Determine the (x, y) coordinate at the center of the cell enclosing the given text.  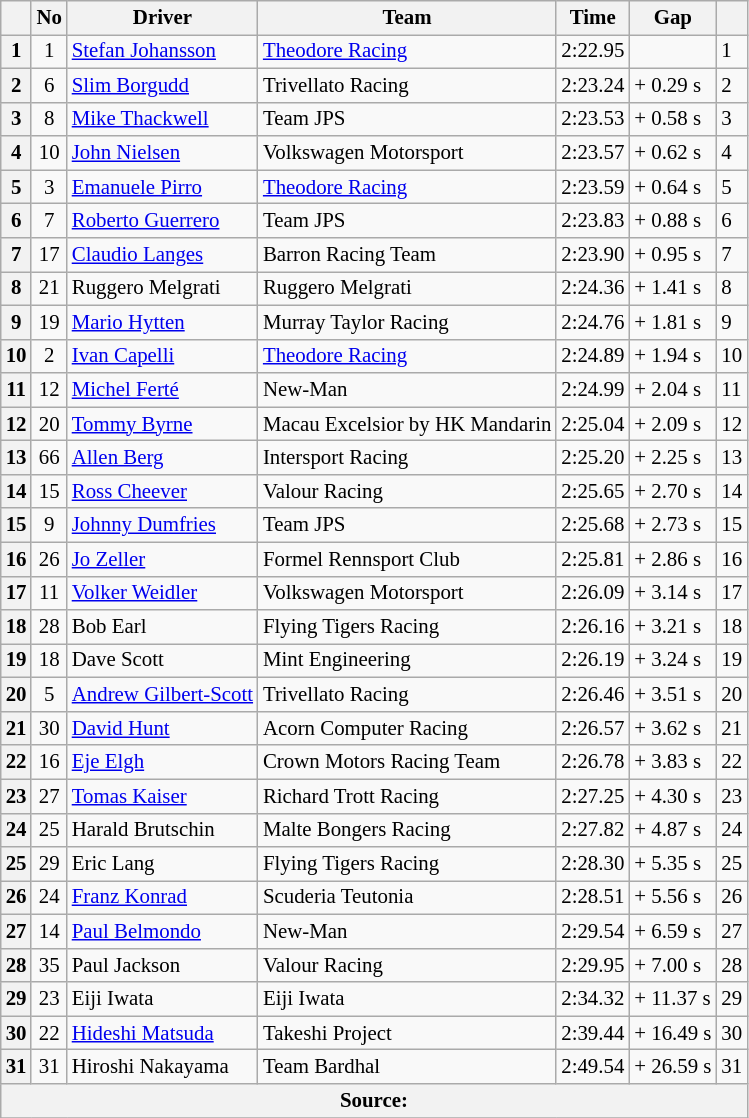
+ 0.58 s (672, 119)
+ 2.70 s (672, 491)
+ 3.62 s (672, 728)
Macau Excelsior by HK Mandarin (407, 424)
+ 0.88 s (672, 221)
+ 0.64 s (672, 187)
Eje Elgh (162, 762)
2:23.24 (592, 85)
+ 3.21 s (672, 627)
2:29.54 (592, 931)
2:25.68 (592, 525)
2:28.51 (592, 898)
Jo Zeller (162, 559)
Andrew Gilbert-Scott (162, 695)
2:26.19 (592, 661)
2:26.16 (592, 627)
+ 2.73 s (672, 525)
Driver (162, 18)
2:25.81 (592, 559)
2:26.57 (592, 728)
Eric Lang (162, 864)
+ 3.14 s (672, 593)
2:24.76 (592, 322)
Mario Hytten (162, 322)
Ivan Capelli (162, 356)
+ 2.09 s (672, 424)
+ 11.37 s (672, 999)
Mike Thackwell (162, 119)
2:26.46 (592, 695)
Team (407, 18)
2:49.54 (592, 1067)
+ 0.95 s (672, 255)
2:28.30 (592, 864)
+ 5.56 s (672, 898)
Barron Racing Team (407, 255)
2:24.36 (592, 288)
Roberto Guerrero (162, 221)
Volker Weidler (162, 593)
2:23.83 (592, 221)
+ 16.49 s (672, 1033)
2:25.04 (592, 424)
+ 2.86 s (672, 559)
+ 0.29 s (672, 85)
2:34.32 (592, 999)
+ 6.59 s (672, 931)
Malte Bongers Racing (407, 830)
Michel Ferté (162, 390)
2:22.95 (592, 51)
Hideshi Matsuda (162, 1033)
+ 4.30 s (672, 796)
+ 3.51 s (672, 695)
Scuderia Teutonia (407, 898)
2:26.09 (592, 593)
Acorn Computer Racing (407, 728)
+ 26.59 s (672, 1067)
Crown Motors Racing Team (407, 762)
+ 5.35 s (672, 864)
+ 7.00 s (672, 965)
Paul Belmondo (162, 931)
66 (48, 458)
Harald Brutschin (162, 830)
David Hunt (162, 728)
Takeshi Project (407, 1033)
Slim Borgudd (162, 85)
2:24.89 (592, 356)
Franz Konrad (162, 898)
Team Bardhal (407, 1067)
Tomas Kaiser (162, 796)
Bob Earl (162, 627)
2:23.53 (592, 119)
Intersport Racing (407, 458)
2:29.95 (592, 965)
+ 1.94 s (672, 356)
+ 0.62 s (672, 153)
Stefan Johansson (162, 51)
Johnny Dumfries (162, 525)
2:23.59 (592, 187)
Hiroshi Nakayama (162, 1067)
No (48, 18)
+ 2.04 s (672, 390)
Richard Trott Racing (407, 796)
2:25.65 (592, 491)
+ 3.83 s (672, 762)
+ 1.81 s (672, 322)
2:27.82 (592, 830)
Gap (672, 18)
35 (48, 965)
Dave Scott (162, 661)
Paul Jackson (162, 965)
Ross Cheever (162, 491)
2:26.78 (592, 762)
+ 3.24 s (672, 661)
+ 1.41 s (672, 288)
Emanuele Pirro (162, 187)
2:39.44 (592, 1033)
Source: (374, 1101)
+ 4.87 s (672, 830)
2:23.90 (592, 255)
+ 2.25 s (672, 458)
Murray Taylor Racing (407, 322)
Tommy Byrne (162, 424)
Allen Berg (162, 458)
2:27.25 (592, 796)
Time (592, 18)
Formel Rennsport Club (407, 559)
2:25.20 (592, 458)
Claudio Langes (162, 255)
2:23.57 (592, 153)
Mint Engineering (407, 661)
John Nielsen (162, 153)
2:24.99 (592, 390)
